Search for the cell housing the specified text and yield its [X, Y] center coordinate. 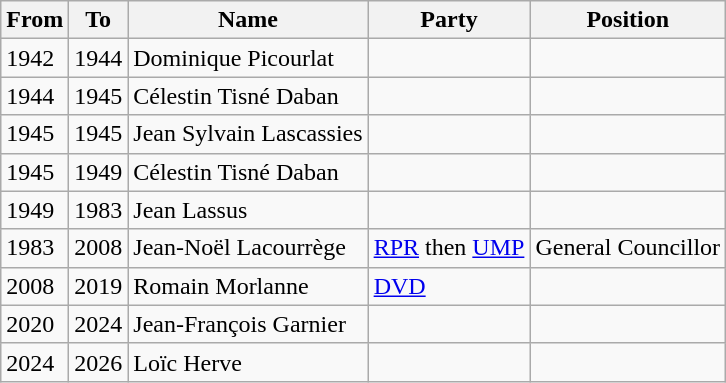
Jean Sylvain Lascassies [248, 134]
Jean-François Garnier [248, 324]
Position [628, 20]
From [35, 20]
General Councillor [628, 248]
2026 [98, 362]
Party [449, 20]
Jean-Noël Lacourrège [248, 248]
Jean Lassus [248, 210]
2019 [98, 286]
1942 [35, 58]
Dominique Picourlat [248, 58]
2020 [35, 324]
Name [248, 20]
RPR then UMP [449, 248]
Loïc Herve [248, 362]
Romain Morlanne [248, 286]
To [98, 20]
DVD [449, 286]
